Detect which cell encompasses the target text, then output its (x, y) center coordinate. 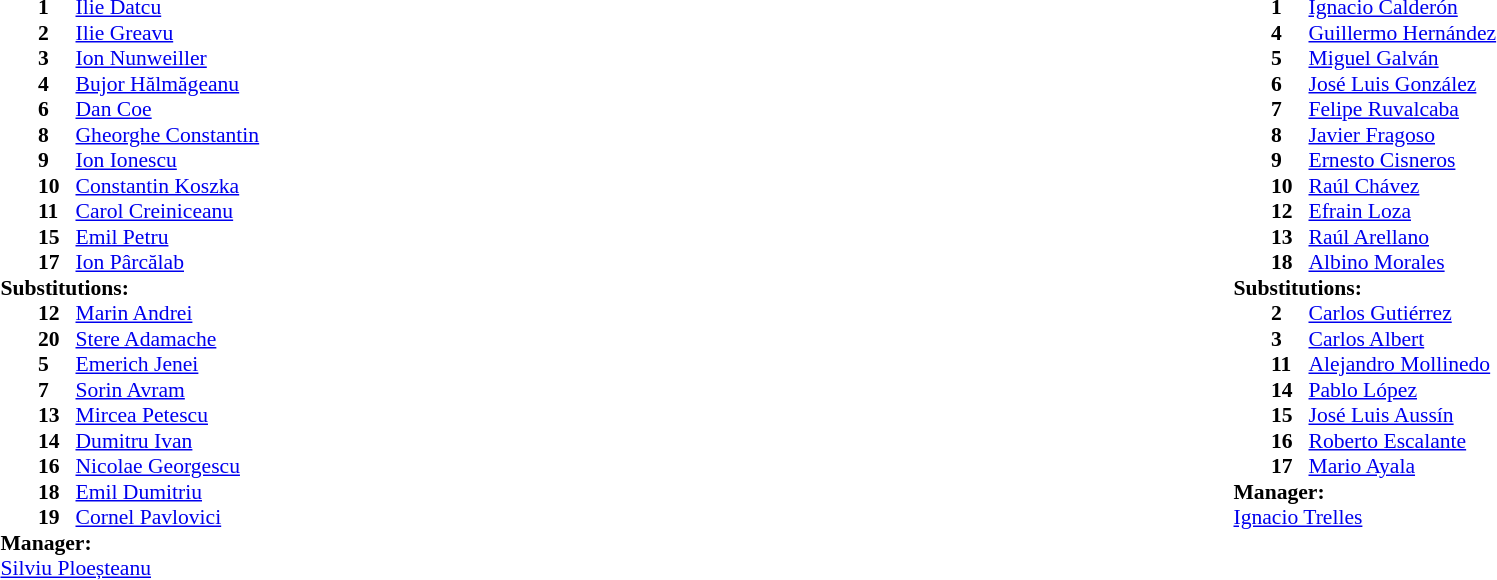
Mircea Petescu (168, 415)
Ilie Greavu (168, 33)
Miguel Galván (1402, 59)
Carol Creiniceanu (168, 211)
Roberto Escalante (1402, 441)
Ion Pârcălab (168, 263)
Javier Fragoso (1402, 135)
Alejandro Mollinedo (1402, 365)
Dumitru Ivan (168, 441)
Ernesto Cisneros (1402, 161)
Emil Dumitriu (168, 492)
Dan Coe (168, 109)
Raúl Chávez (1402, 186)
Sorin Avram (168, 390)
Gheorghe Constantin (168, 135)
Cornel Pavlovici (168, 517)
Mario Ayala (1402, 467)
Emil Petru (168, 237)
20 (57, 339)
Constantin Koszka (168, 186)
Nicolae Georgescu (168, 467)
Ignacio Trelles (1366, 517)
Marin Andrei (168, 313)
Guillermo Hernández (1402, 33)
José Luis González (1402, 84)
Carlos Albert (1402, 339)
Ion Ionescu (168, 161)
Raúl Arellano (1402, 237)
Felipe Ruvalcaba (1402, 109)
Ion Nunweiller (168, 59)
19 (57, 517)
Stere Adamache (168, 339)
Pablo López (1402, 390)
Efrain Loza (1402, 211)
Carlos Gutiérrez (1402, 313)
Bujor Hălmăgeanu (168, 84)
José Luis Aussín (1402, 415)
Albino Morales (1402, 263)
Emerich Jenei (168, 365)
